For the text-containing cell, return its midpoint in (X, Y) coordinate format. 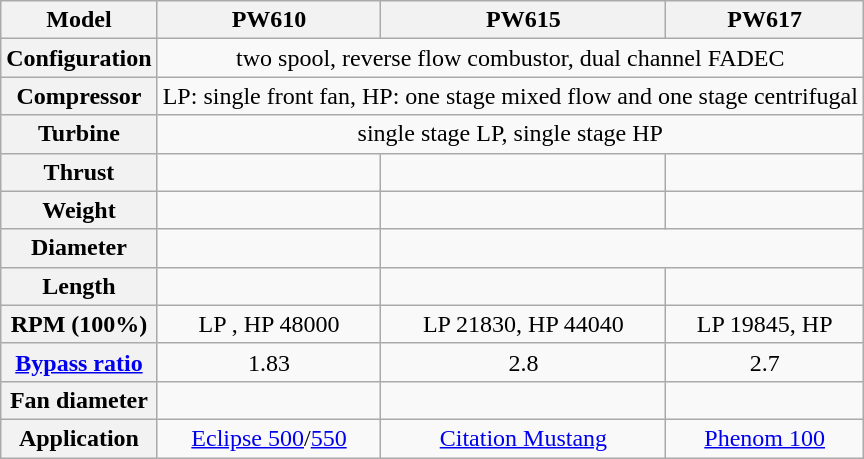
LP 19845, HP (765, 324)
Bypass ratio (79, 362)
single stage LP, single stage HP (510, 134)
Application (79, 438)
Fan diameter (79, 400)
2.8 (524, 362)
Configuration (79, 58)
2.7 (765, 362)
RPM (100%) (79, 324)
Compressor (79, 96)
LP: single front fan, HP: one stage mixed flow and one stage centrifugal (510, 96)
Weight (79, 210)
Phenom 100 (765, 438)
Citation Mustang (524, 438)
PW610 (269, 20)
LP 21830, HP 44040 (524, 324)
Diameter (79, 248)
Thrust (79, 172)
LP , HP 48000 (269, 324)
PW615 (524, 20)
Turbine (79, 134)
1.83 (269, 362)
Length (79, 286)
PW617 (765, 20)
two spool, reverse flow combustor, dual channel FADEC (510, 58)
Eclipse 500/550 (269, 438)
Model (79, 20)
